Determine the (X, Y) coordinate at the center of the cell enclosing the given text.  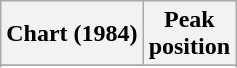
Chart (1984) (72, 34)
Peakposition (189, 34)
